From the cell containing the given text, extract its center point as [x, y] coordinate. 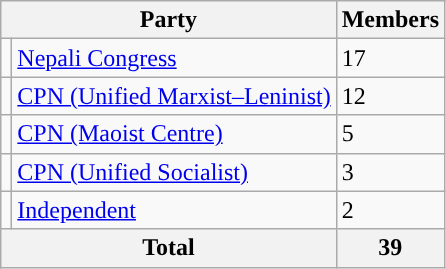
12 [390, 96]
2 [390, 210]
Independent [174, 210]
CPN (Unified Marxist–Leninist) [174, 96]
17 [390, 58]
Members [390, 20]
39 [390, 248]
Total [168, 248]
CPN (Unified Socialist) [174, 172]
5 [390, 134]
Party [168, 20]
Nepali Congress [174, 58]
3 [390, 172]
CPN (Maoist Centre) [174, 134]
